For the text-containing cell, return its midpoint in [X, Y] coordinate format. 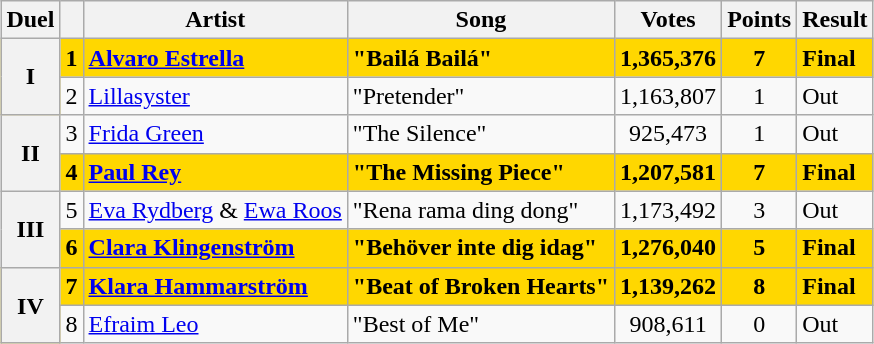
1,276,040 [668, 248]
I [30, 77]
II [30, 153]
"Pretender" [480, 96]
4 [72, 172]
"Behöver inte dig idag" [480, 248]
1,173,492 [668, 210]
2 [72, 96]
Song [480, 20]
1,163,807 [668, 96]
925,473 [668, 134]
Efraim Leo [215, 324]
"The Missing Piece" [480, 172]
Duel [30, 20]
Lillasyster [215, 96]
"Best of Me" [480, 324]
Votes [668, 20]
1,365,376 [668, 58]
0 [760, 324]
1,139,262 [668, 286]
Klara Hammarström [215, 286]
"Bailá Bailá" [480, 58]
1,207,581 [668, 172]
"The Silence" [480, 134]
"Beat of Broken Hearts" [480, 286]
908,611 [668, 324]
IV [30, 305]
Clara Klingenström [215, 248]
Paul Rey [215, 172]
Frida Green [215, 134]
Result [835, 20]
6 [72, 248]
Artist [215, 20]
Alvaro Estrella [215, 58]
Eva Rydberg & Ewa Roos [215, 210]
III [30, 229]
Points [760, 20]
"Rena rama ding dong" [480, 210]
